Capture the cell that displays the provided text and extract its (X, Y) central coordinate. 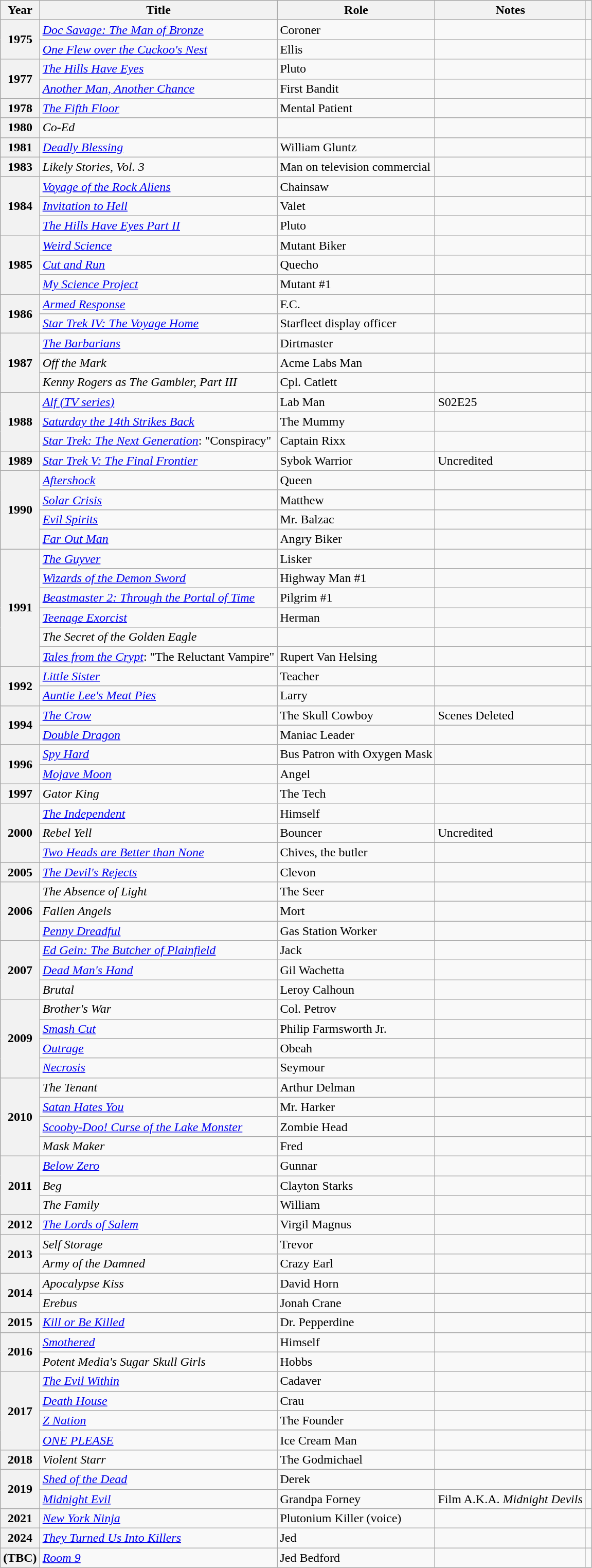
2012 (20, 1225)
Kenny Rogers as The Gambler, Part III (158, 382)
1985 (20, 265)
The Godmichael (356, 1459)
Notes (510, 10)
2011 (20, 1185)
Brother's War (158, 1009)
First Bandit (356, 89)
2017 (20, 1411)
2009 (20, 1038)
1989 (20, 461)
Man on television commercial (356, 167)
The Tech (356, 794)
William (356, 1205)
Angry Biker (356, 539)
Doc Savage: The Man of Bronze (158, 30)
Satan Hates You (158, 1107)
Beastmaster 2: Through the Portal of Time (158, 598)
Co-Ed (158, 128)
ONE PLEASE (158, 1440)
Obeah (356, 1048)
Dead Man's Hand (158, 970)
Jed Bedford (356, 1558)
Queen (356, 480)
Lab Man (356, 402)
Coroner (356, 30)
2015 (20, 1323)
Acme Labs Man (356, 363)
Mask Maker (158, 1146)
1994 (20, 725)
Aftershock (158, 480)
Maniac Leader (356, 735)
Another Man, Another Chance (158, 89)
Quecho (356, 265)
Wizards of the Demon Sword (158, 578)
Captain Rixx (356, 441)
Beg (158, 1185)
Title (158, 10)
Kill or Be Killed (158, 1323)
Scooby-Doo! Curse of the Lake Monster (158, 1126)
Smothered (158, 1342)
Potent Media's Sugar Skull Girls (158, 1362)
The Hills Have Eyes (158, 69)
The Seer (356, 892)
Mr. Harker (356, 1107)
2000 (20, 833)
1987 (20, 363)
1988 (20, 421)
Cut and Run (158, 265)
Matthew (356, 500)
Ellis (356, 49)
Mutant #1 (356, 285)
Two Heads are Better than None (158, 852)
Z Nation (158, 1420)
Derek (356, 1479)
2014 (20, 1293)
Weird Science (158, 245)
Voyage of the Rock Aliens (158, 186)
The Lords of Salem (158, 1225)
The Absence of Light (158, 892)
New York Ninja (158, 1519)
Film A.K.A. Midnight Devils (510, 1499)
Bus Patron with Oxygen Mask (356, 754)
Pilgrim #1 (356, 598)
Mort (356, 911)
Jack (356, 950)
Crazy Earl (356, 1264)
Army of the Damned (158, 1264)
Trevor (356, 1244)
Saturday the 14th Strikes Back (158, 421)
William Gluntz (356, 147)
The Hills Have Eyes Part II (158, 225)
F.C. (356, 304)
Deadly Blessing (158, 147)
Outrage (158, 1048)
Invitation to Hell (158, 206)
2006 (20, 911)
Leroy Calhoun (356, 990)
Off the Mark (158, 363)
1983 (20, 167)
The Guyver (158, 558)
Mojave Moon (158, 774)
Bouncer (356, 833)
Mutant Biker (356, 245)
The Founder (356, 1420)
Jonah Crane (356, 1303)
Cadaver (356, 1381)
Necrosis (158, 1068)
Spy Hard (158, 754)
Below Zero (158, 1166)
Fallen Angels (158, 911)
Likely Stories, Vol. 3 (158, 167)
Armed Response (158, 304)
2013 (20, 1254)
Gunnar (356, 1166)
Alf (TV series) (158, 402)
Double Dragon (158, 735)
2010 (20, 1117)
1977 (20, 79)
Cpl. Catlett (356, 382)
Shed of the Dead (158, 1479)
1996 (20, 764)
The Fifth Floor (158, 108)
The Skull Cowboy (356, 715)
Mr. Balzac (356, 519)
Arthur Delman (356, 1087)
Little Sister (158, 676)
(TBC) (20, 1558)
1997 (20, 794)
Dirtmaster (356, 343)
Violent Starr (158, 1459)
Evil Spirits (158, 519)
Starfleet display officer (356, 324)
Virgil Magnus (356, 1225)
Rupert Van Helsing (356, 657)
Col. Petrov (356, 1009)
Self Storage (158, 1244)
The Secret of the Golden Eagle (158, 637)
1984 (20, 206)
Crau (356, 1401)
S02E25 (510, 402)
1980 (20, 128)
Midnight Evil (158, 1499)
2018 (20, 1459)
1991 (20, 607)
2016 (20, 1352)
Highway Man #1 (356, 578)
1975 (20, 40)
Valet (356, 206)
Herman (356, 618)
Solar Crisis (158, 500)
Smash Cut (158, 1029)
Jed (356, 1538)
Erebus (158, 1303)
Sybok Warrior (356, 461)
The Tenant (158, 1087)
Penny Dreadful (158, 931)
Chainsaw (356, 186)
David Horn (356, 1283)
The Devil's Rejects (158, 872)
Scenes Deleted (510, 715)
Lisker (356, 558)
Gil Wachetta (356, 970)
The Crow (158, 715)
Philip Farmsworth Jr. (356, 1029)
Tales from the Crypt: "The Reluctant Vampire" (158, 657)
The Evil Within (158, 1381)
Mental Patient (356, 108)
1978 (20, 108)
Clevon (356, 872)
Gas Station Worker (356, 931)
2005 (20, 872)
The Family (158, 1205)
Room 9 (158, 1558)
Star Trek V: The Final Frontier (158, 461)
Gator King (158, 794)
Seymour (356, 1068)
Auntie Lee's Meat Pies (158, 696)
2019 (20, 1489)
My Science Project (158, 285)
2007 (20, 970)
Teacher (356, 676)
Hobbs (356, 1362)
Grandpa Forney (356, 1499)
Zombie Head (356, 1126)
Ice Cream Man (356, 1440)
Role (356, 10)
Chives, the butler (356, 852)
Plutonium Killer (voice) (356, 1519)
One Flew over the Cuckoo's Nest (158, 49)
Teenage Exorcist (158, 618)
Angel (356, 774)
Star Trek: The Next Generation: "Conspiracy" (158, 441)
Apocalypse Kiss (158, 1283)
The Barbarians (158, 343)
Star Trek IV: The Voyage Home (158, 324)
Death House (158, 1401)
Far Out Man (158, 539)
Larry (356, 696)
Rebel Yell (158, 833)
Year (20, 10)
Brutal (158, 990)
Dr. Pepperdine (356, 1323)
1981 (20, 147)
2021 (20, 1519)
Clayton Starks (356, 1185)
2024 (20, 1538)
Ed Gein: The Butcher of Plainfield (158, 950)
Fred (356, 1146)
The Independent (158, 813)
1986 (20, 314)
They Turned Us Into Killers (158, 1538)
The Mummy (356, 421)
1990 (20, 509)
1992 (20, 686)
